Scan for the cell matching the given text and deliver its (X, Y) coordinate at center. 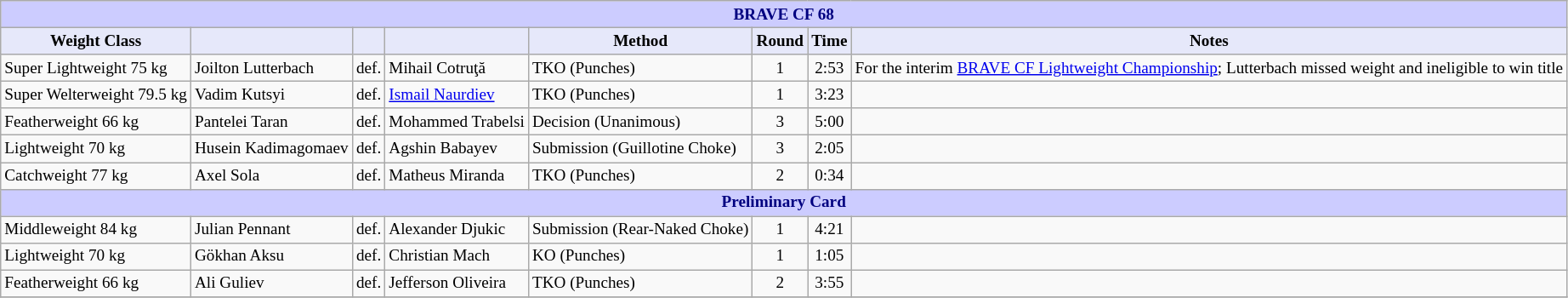
Julian Pennant (271, 230)
BRAVE CF 68 (784, 14)
1:05 (830, 256)
Decision (Unanimous) (640, 122)
4:21 (830, 230)
Notes (1209, 41)
Christian Mach (457, 256)
Alexander Djukic (457, 230)
Jefferson Oliveira (457, 284)
Round (781, 41)
Matheus Miranda (457, 175)
Time (830, 41)
Super Lightweight 75 kg (96, 68)
Mihail Cotruţă (457, 68)
Axel Sola (271, 175)
Agshin Babayev (457, 149)
0:34 (830, 175)
Catchweight 77 kg (96, 175)
Ali Guliev (271, 284)
Vadim Kutsyi (271, 95)
Pantelei Taran (271, 122)
2:05 (830, 149)
For the interim BRAVE CF Lightweight Championship; Lutterbach missed weight and ineligible to win title (1209, 68)
5:00 (830, 122)
Gökhan Aksu (271, 256)
2:53 (830, 68)
Method (640, 41)
Super Welterweight 79.5 kg (96, 95)
Weight Class (96, 41)
KO (Punches) (640, 256)
Husein Kadimagomaev (271, 149)
Submission (Rear-Naked Choke) (640, 230)
3:55 (830, 284)
Middleweight 84 kg (96, 230)
Ismail Naurdiev (457, 95)
Submission (Guillotine Choke) (640, 149)
Preliminary Card (784, 203)
Joilton Lutterbach (271, 68)
3:23 (830, 95)
Mohammed Trabelsi (457, 122)
